For the text-containing cell, return its midpoint in [x, y] coordinate format. 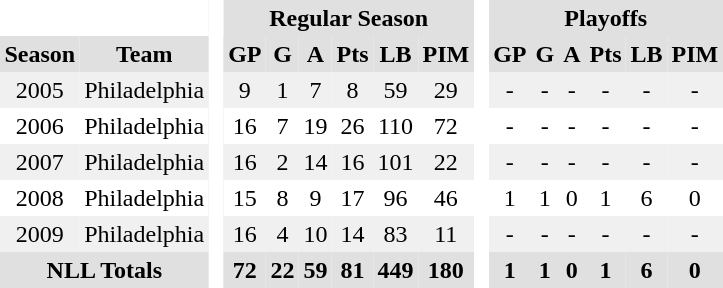
101 [396, 162]
17 [352, 198]
2 [282, 162]
19 [316, 126]
NLL Totals [104, 270]
449 [396, 270]
15 [245, 198]
2009 [40, 234]
Team [144, 54]
2008 [40, 198]
96 [396, 198]
81 [352, 270]
180 [446, 270]
11 [446, 234]
29 [446, 90]
2005 [40, 90]
26 [352, 126]
Playoffs [606, 18]
Regular Season [349, 18]
2007 [40, 162]
2006 [40, 126]
4 [282, 234]
46 [446, 198]
83 [396, 234]
10 [316, 234]
110 [396, 126]
Season [40, 54]
